From the cell containing the given text, extract its center point as [X, Y] coordinate. 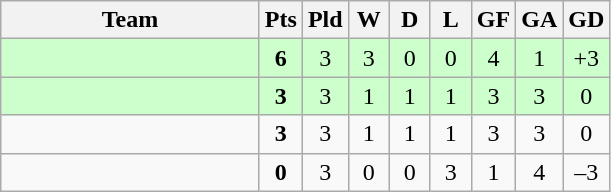
W [368, 20]
6 [280, 58]
GD [586, 20]
Pld [325, 20]
–3 [586, 172]
Pts [280, 20]
Team [130, 20]
GA [540, 20]
GF [493, 20]
+3 [586, 58]
D [410, 20]
L [450, 20]
